For the text-containing cell, return its midpoint in (x, y) coordinate format. 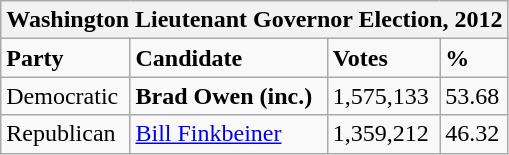
Party (66, 58)
46.32 (474, 134)
Washington Lieutenant Governor Election, 2012 (254, 20)
% (474, 58)
Democratic (66, 96)
53.68 (474, 96)
Republican (66, 134)
1,575,133 (383, 96)
Bill Finkbeiner (228, 134)
1,359,212 (383, 134)
Votes (383, 58)
Brad Owen (inc.) (228, 96)
Candidate (228, 58)
